Locate the cell with the specified text and output its [X, Y] center coordinate. 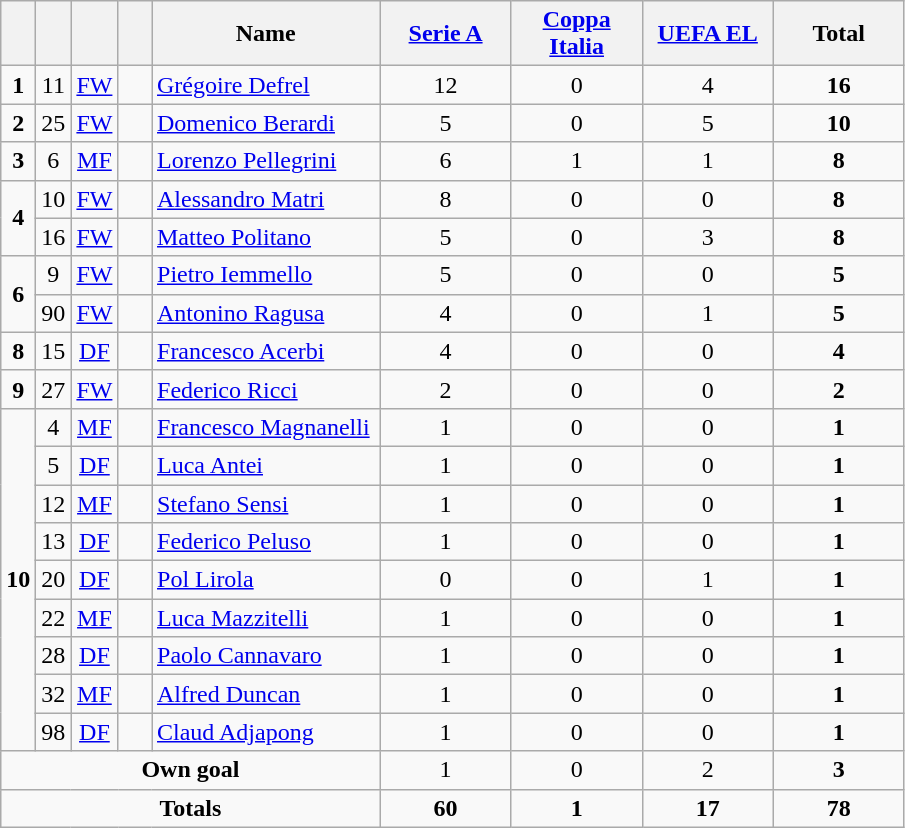
Total [838, 34]
Paolo Cannavaro [266, 656]
Federico Peluso [266, 542]
22 [54, 618]
Federico Ricci [266, 389]
17 [708, 808]
27 [54, 389]
20 [54, 580]
Francesco Magnanelli [266, 427]
Matteo Politano [266, 237]
Name [266, 34]
Antonino Ragusa [266, 313]
Grégoire Defrel [266, 85]
Alfred Duncan [266, 694]
Stefano Sensi [266, 503]
32 [54, 694]
11 [54, 85]
13 [54, 542]
Totals [190, 808]
28 [54, 656]
Lorenzo Pellegrini [266, 161]
UEFA EL [708, 34]
60 [446, 808]
25 [54, 123]
Claud Adjapong [266, 732]
98 [54, 732]
90 [54, 313]
Pietro Iemmello [266, 275]
Domenico Berardi [266, 123]
Own goal [190, 770]
Francesco Acerbi [266, 351]
Pol Lirola [266, 580]
Luca Antei [266, 465]
Alessandro Matri [266, 199]
15 [54, 351]
Luca Mazzitelli [266, 618]
Coppa Italia [576, 34]
78 [838, 808]
Serie A [446, 34]
